Provide the (X, Y) coordinate of the cell's center where the given text is located.  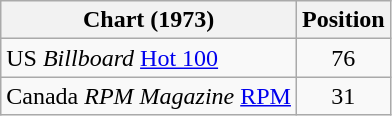
31 (343, 96)
US Billboard Hot 100 (149, 58)
76 (343, 58)
Canada RPM Magazine RPM (149, 96)
Chart (1973) (149, 20)
Position (343, 20)
